Locate the cell with the specified text and output its (X, Y) center coordinate. 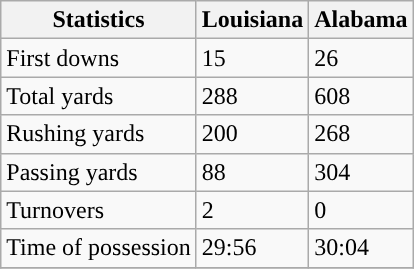
15 (252, 58)
Rushing yards (99, 134)
0 (361, 210)
288 (252, 96)
29:56 (252, 248)
26 (361, 58)
Total yards (99, 96)
Alabama (361, 20)
304 (361, 172)
608 (361, 96)
Turnovers (99, 210)
268 (361, 134)
First downs (99, 58)
Passing yards (99, 172)
Statistics (99, 20)
Time of possession (99, 248)
200 (252, 134)
2 (252, 210)
Louisiana (252, 20)
30:04 (361, 248)
88 (252, 172)
